Capture the cell that displays the provided text and extract its [X, Y] central coordinate. 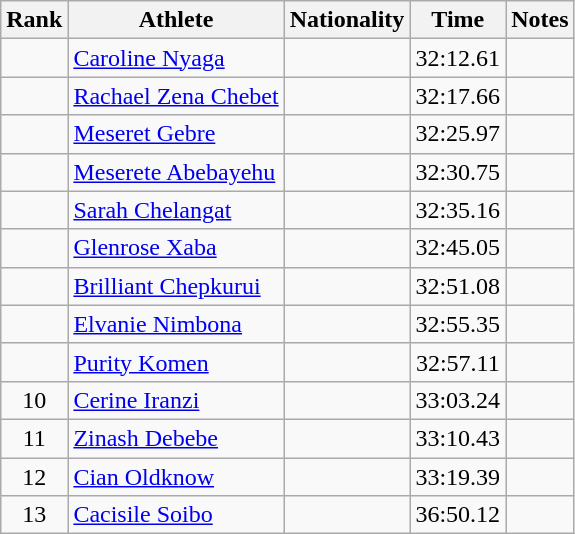
Sarah Chelangat [176, 210]
Cerine Iranzi [176, 400]
Time [458, 20]
10 [34, 400]
32:35.16 [458, 210]
Zinash Debebe [176, 438]
Meserete Abebayehu [176, 172]
Athlete [176, 20]
33:19.39 [458, 477]
Brilliant Chepkurui [176, 286]
32:57.11 [458, 362]
33:03.24 [458, 400]
12 [34, 477]
32:17.66 [458, 96]
32:12.61 [458, 58]
36:50.12 [458, 515]
32:30.75 [458, 172]
Rank [34, 20]
Caroline Nyaga [176, 58]
Cacisile Soibo [176, 515]
Nationality [347, 20]
32:55.35 [458, 324]
Notes [540, 20]
32:45.05 [458, 248]
Meseret Gebre [176, 134]
Purity Komen [176, 362]
32:51.08 [458, 286]
11 [34, 438]
33:10.43 [458, 438]
Cian Oldknow [176, 477]
Elvanie Nimbona [176, 324]
Glenrose Xaba [176, 248]
Rachael Zena Chebet [176, 96]
13 [34, 515]
32:25.97 [458, 134]
